Detect which cell encompasses the target text, then output its [X, Y] center coordinate. 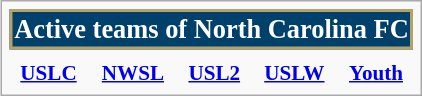
USLC [49, 72]
Active teams of North Carolina FC [212, 29]
Youth [376, 72]
NWSL [132, 72]
USL2 [214, 72]
USLW [294, 72]
